Return the [X, Y] coordinate for the center point of the cell that contains the specified text.  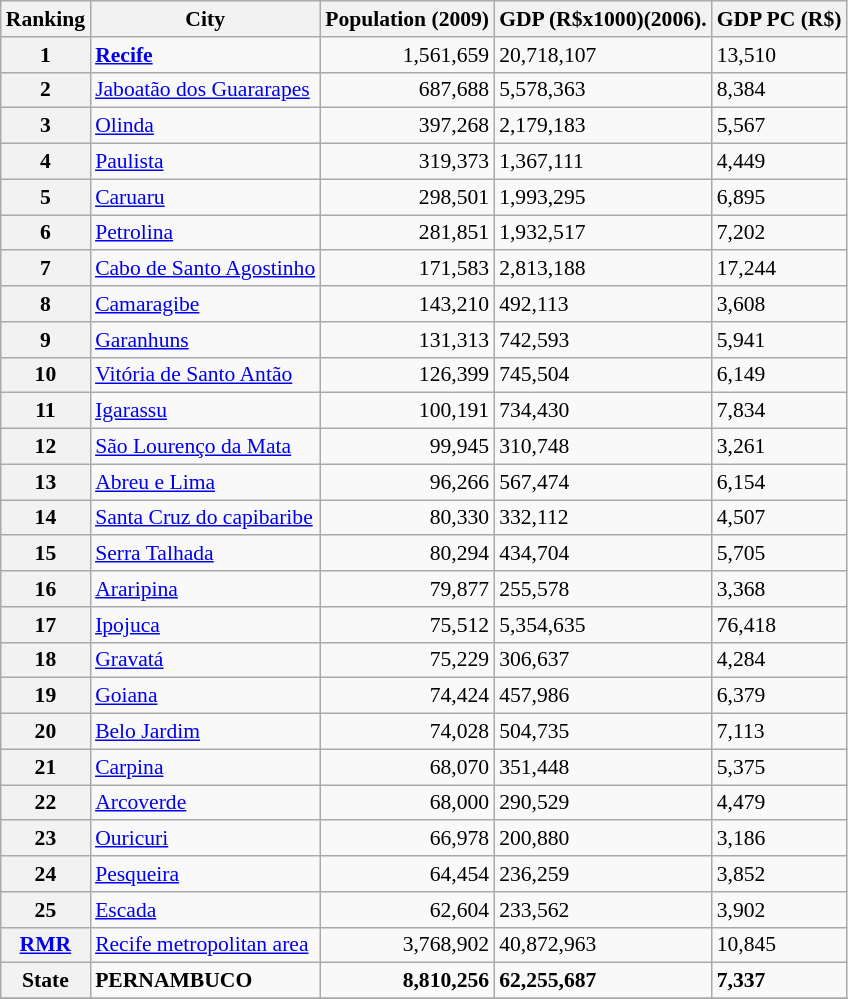
492,113 [603, 304]
281,851 [407, 233]
Ouricuri [205, 839]
310,748 [603, 447]
State [46, 981]
3 [46, 126]
2,179,183 [603, 126]
12 [46, 447]
8,810,256 [407, 981]
74,028 [407, 732]
PERNAMBUCO [205, 981]
17 [46, 625]
734,430 [603, 411]
255,578 [603, 589]
Petrolina [205, 233]
298,501 [407, 197]
3,902 [780, 910]
Recife metropolitan area [205, 945]
5,354,635 [603, 625]
6,379 [780, 696]
5,578,363 [603, 90]
4,284 [780, 660]
GDP PC (R$) [780, 19]
567,474 [603, 482]
6,154 [780, 482]
75,229 [407, 660]
126,399 [407, 375]
15 [46, 554]
Ipojuca [205, 625]
5,705 [780, 554]
Carpina [205, 767]
8 [46, 304]
3,368 [780, 589]
4,479 [780, 803]
4,507 [780, 518]
Jaboatão dos Guararapes [205, 90]
742,593 [603, 340]
76,418 [780, 625]
68,000 [407, 803]
2 [46, 90]
Igarassu [205, 411]
5,941 [780, 340]
RMR [46, 945]
23 [46, 839]
Serra Talhada [205, 554]
Paulista [205, 162]
Recife [205, 55]
75,512 [407, 625]
Pesqueira [205, 874]
10,845 [780, 945]
504,735 [603, 732]
Camaragibe [205, 304]
Abreu e Lima [205, 482]
687,688 [407, 90]
7,834 [780, 411]
1 [46, 55]
319,373 [407, 162]
79,877 [407, 589]
25 [46, 910]
80,294 [407, 554]
10 [46, 375]
233,562 [603, 910]
Goiana [205, 696]
9 [46, 340]
397,268 [407, 126]
21 [46, 767]
São Lourenço da Mata [205, 447]
Belo Jardim [205, 732]
Ranking [46, 19]
7,337 [780, 981]
143,210 [407, 304]
18 [46, 660]
Escada [205, 910]
66,978 [407, 839]
20 [46, 732]
99,945 [407, 447]
Garanhuns [205, 340]
GDP (R$x1000)(2006). [603, 19]
96,266 [407, 482]
Cabo de Santo Agostinho [205, 269]
64,454 [407, 874]
1,993,295 [603, 197]
351,448 [603, 767]
74,424 [407, 696]
5 [46, 197]
434,704 [603, 554]
13 [46, 482]
3,186 [780, 839]
Araripina [205, 589]
68,070 [407, 767]
24 [46, 874]
4 [46, 162]
14 [46, 518]
20,718,107 [603, 55]
62,255,687 [603, 981]
4,449 [780, 162]
2,813,188 [603, 269]
7,113 [780, 732]
171,583 [407, 269]
13,510 [780, 55]
City [205, 19]
306,637 [603, 660]
3,608 [780, 304]
17,244 [780, 269]
62,604 [407, 910]
745,504 [603, 375]
Olinda [205, 126]
3,768,902 [407, 945]
6,895 [780, 197]
16 [46, 589]
Vitória de Santo Antão [205, 375]
7,202 [780, 233]
Santa Cruz do capibaribe [205, 518]
332,112 [603, 518]
Population (2009) [407, 19]
5,567 [780, 126]
11 [46, 411]
19 [46, 696]
290,529 [603, 803]
5,375 [780, 767]
Gravatá [205, 660]
3,852 [780, 874]
6 [46, 233]
40,872,963 [603, 945]
6,149 [780, 375]
3,261 [780, 447]
1,367,111 [603, 162]
100,191 [407, 411]
131,313 [407, 340]
7 [46, 269]
1,561,659 [407, 55]
Arcoverde [205, 803]
80,330 [407, 518]
200,880 [603, 839]
22 [46, 803]
8,384 [780, 90]
236,259 [603, 874]
Caruaru [205, 197]
1,932,517 [603, 233]
457,986 [603, 696]
